Return (X, Y) of the center of cell containing provided text 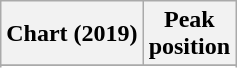
Peak position (189, 34)
Chart (2019) (72, 34)
